Return the (X, Y) coordinate for the center point of the cell that contains the specified text.  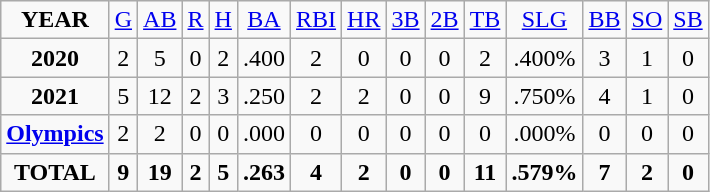
.250 (264, 96)
G (123, 20)
11 (485, 172)
BB (604, 20)
HR (364, 20)
19 (160, 172)
Olympics (55, 134)
AB (160, 20)
.400% (544, 58)
TOTAL (55, 172)
SB (688, 20)
RBI (316, 20)
12 (160, 96)
.750% (544, 96)
2021 (55, 96)
SLG (544, 20)
.263 (264, 172)
YEAR (55, 20)
.579% (544, 172)
.000 (264, 134)
H (223, 20)
2020 (55, 58)
3B (406, 20)
BA (264, 20)
.400 (264, 58)
SO (647, 20)
7 (604, 172)
2B (444, 20)
R (196, 20)
TB (485, 20)
.000% (544, 134)
